Extract the (x, y) coordinate from the center of the cell holding the provided text.  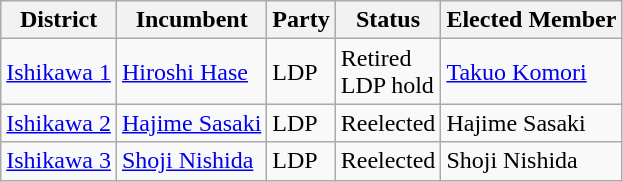
Takuo Komori (532, 72)
RetiredLDP hold (388, 72)
Hiroshi Hase (191, 72)
Ishikawa 2 (59, 123)
District (59, 20)
Elected Member (532, 20)
Status (388, 20)
Party (301, 20)
Ishikawa 3 (59, 161)
Ishikawa 1 (59, 72)
Incumbent (191, 20)
